Determine the [X, Y] coordinate at the center of the cell enclosing the given text.  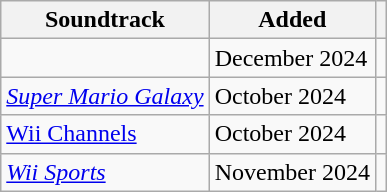
Soundtrack [105, 20]
November 2024 [292, 172]
Super Mario Galaxy [105, 96]
Wii Sports [105, 172]
December 2024 [292, 58]
Wii Channels [105, 134]
Added [292, 20]
